From the cell containing the given text, extract its center point as [x, y] coordinate. 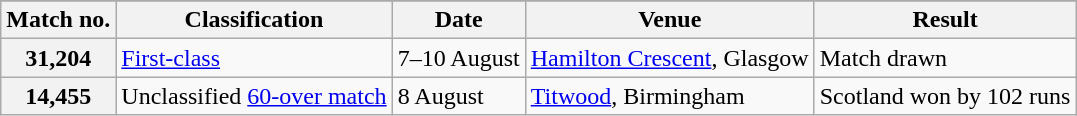
Result [945, 20]
Date [458, 20]
Titwood, Birmingham [670, 96]
Hamilton Crescent, Glasgow [670, 58]
Scotland won by 102 runs [945, 96]
8 August [458, 96]
Match no. [58, 20]
First-class [254, 58]
31,204 [58, 58]
7–10 August [458, 58]
Unclassified 60-over match [254, 96]
14,455 [58, 96]
Venue [670, 20]
Match drawn [945, 58]
Classification [254, 20]
